Locate the cell with the specified text and output its [x, y] center coordinate. 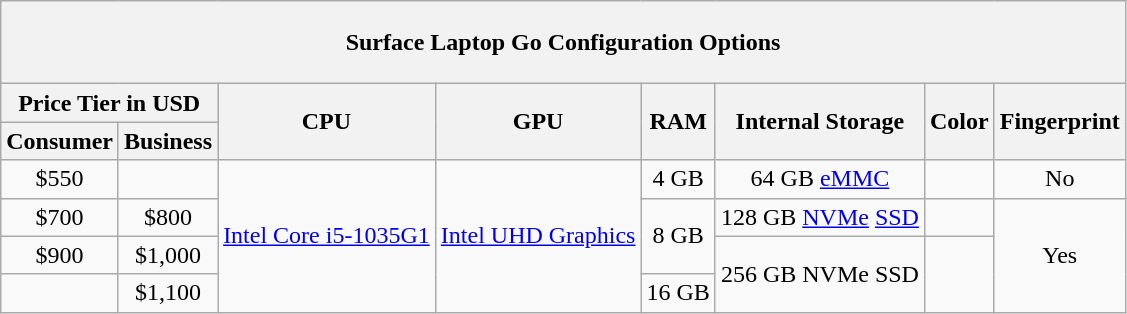
Yes [1060, 255]
128 GB NVMe SSD [820, 217]
$800 [168, 217]
Intel UHD Graphics [538, 236]
Internal Storage [820, 122]
64 GB eMMC [820, 179]
Consumer [60, 141]
RAM [678, 122]
Intel Core i5-1035G1 [327, 236]
Price Tier in USD [110, 103]
$1,100 [168, 293]
CPU [327, 122]
Color [959, 122]
4 GB [678, 179]
$700 [60, 217]
No [1060, 179]
$1,000 [168, 255]
Business [168, 141]
GPU [538, 122]
$900 [60, 255]
256 GB NVMe SSD [820, 274]
$550 [60, 179]
Fingerprint [1060, 122]
16 GB [678, 293]
8 GB [678, 236]
Surface Laptop Go Configuration Options [564, 42]
